Output the [X, Y] coordinate of the center of the cell containing the given text.  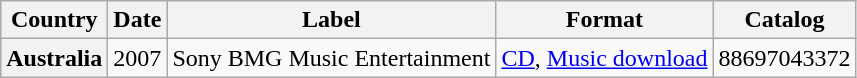
Catalog [784, 20]
2007 [138, 58]
Date [138, 20]
Format [604, 20]
Label [332, 20]
Sony BMG Music Entertainment [332, 58]
88697043372 [784, 58]
CD, Music download [604, 58]
Australia [54, 58]
Country [54, 20]
